Locate the cell with the specified text and output its [x, y] center coordinate. 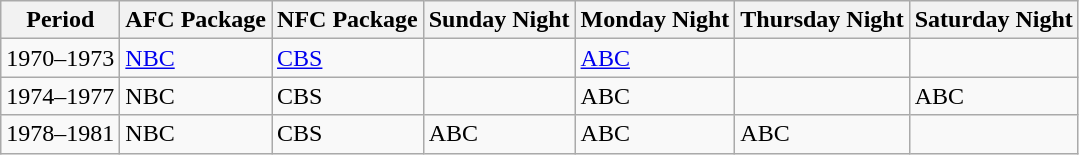
AFC Package [196, 20]
1970–1973 [60, 58]
1978–1981 [60, 134]
Period [60, 20]
Monday Night [655, 20]
Sunday Night [499, 20]
Saturday Night [994, 20]
Thursday Night [822, 20]
1974–1977 [60, 96]
NFC Package [348, 20]
